Determine the [X, Y] coordinate at the center of the cell enclosing the given text.  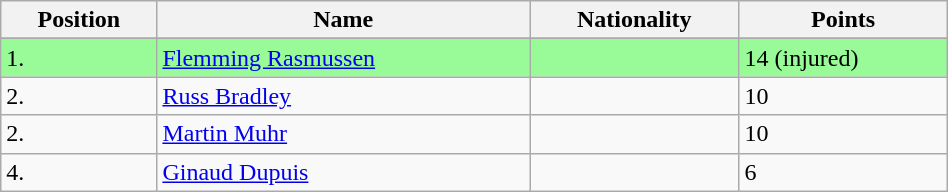
Flemming Rasmussen [344, 58]
Martin Muhr [344, 134]
4. [79, 172]
Name [344, 20]
14 (injured) [843, 58]
1. [79, 58]
Ginaud Dupuis [344, 172]
Points [843, 20]
Russ Bradley [344, 96]
Nationality [634, 20]
6 [843, 172]
Position [79, 20]
